Determine the [X, Y] coordinate at the center of the cell enclosing the given text.  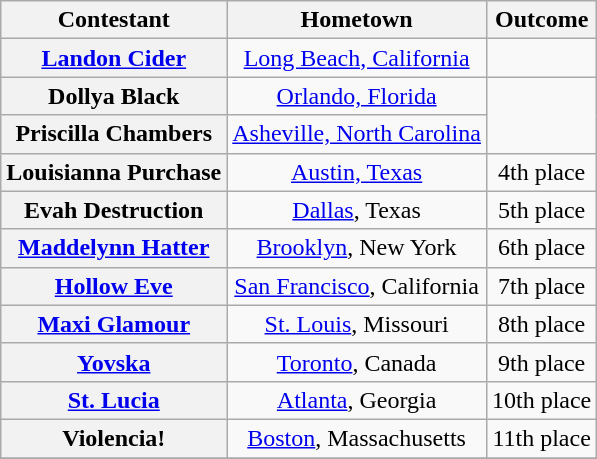
Yovska [114, 362]
7th place [541, 286]
Asheville, North Carolina [357, 134]
6th place [541, 248]
Orlando, Florida [357, 96]
San Francisco, California [357, 286]
Brooklyn, New York [357, 248]
St. Lucia [114, 400]
4th place [541, 172]
Long Beach, California [357, 58]
Louisianna Purchase [114, 172]
Boston, Massachusetts [357, 438]
Maxi Glamour [114, 324]
Priscilla Chambers [114, 134]
St. Louis, Missouri [357, 324]
Hollow Eve [114, 286]
Outcome [541, 20]
Maddelynn Hatter [114, 248]
Dallas, Texas [357, 210]
Dollya Black [114, 96]
Toronto, Canada [357, 362]
5th place [541, 210]
Violencia! [114, 438]
Contestant [114, 20]
8th place [541, 324]
11th place [541, 438]
Austin, Texas [357, 172]
Landon Cider [114, 58]
Evah Destruction [114, 210]
Atlanta, Georgia [357, 400]
10th place [541, 400]
9th place [541, 362]
Hometown [357, 20]
